For the text-containing cell, return its midpoint in [x, y] coordinate format. 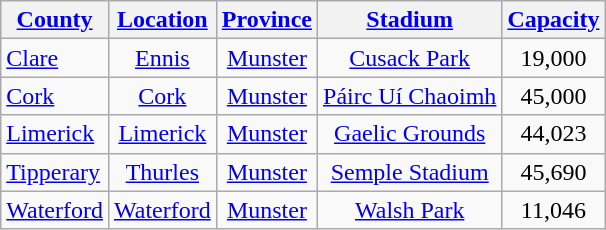
44,023 [554, 134]
Stadium [410, 20]
Gaelic Grounds [410, 134]
Páirc Uí Chaoimh [410, 96]
19,000 [554, 58]
Capacity [554, 20]
Clare [55, 58]
Cusack Park [410, 58]
11,046 [554, 210]
Ennis [162, 58]
45,000 [554, 96]
Semple Stadium [410, 172]
Province [266, 20]
Tipperary [55, 172]
County [55, 20]
Walsh Park [410, 210]
45,690 [554, 172]
Location [162, 20]
Thurles [162, 172]
